Capture the cell that displays the provided text and extract its [x, y] central coordinate. 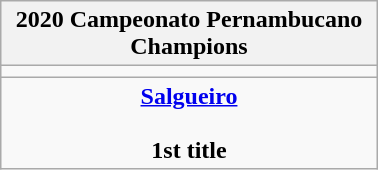
Salgueiro1st title [189, 123]
2020 Campeonato Pernambucano Champions [189, 34]
